Find where the given text appears and provide that cell's center as (X, Y) coordinate. 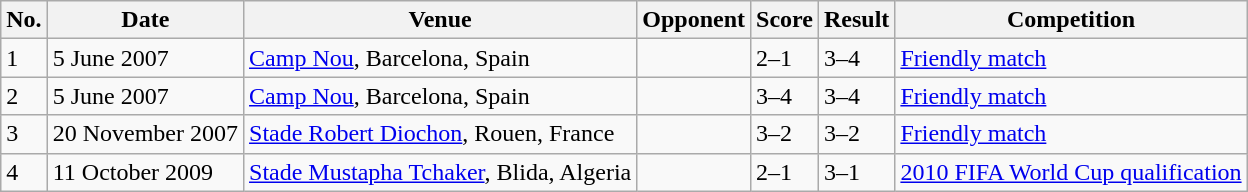
Stade Robert Diochon, Rouen, France (440, 134)
20 November 2007 (145, 134)
Competition (1071, 20)
Stade Mustapha Tchaker, Blida, Algeria (440, 172)
Score (785, 20)
Opponent (694, 20)
1 (24, 58)
2010 FIFA World Cup qualification (1071, 172)
3 (24, 134)
Result (856, 20)
No. (24, 20)
11 October 2009 (145, 172)
2 (24, 96)
Venue (440, 20)
4 (24, 172)
Date (145, 20)
3–1 (856, 172)
